Return (x, y) of the center of cell containing provided text 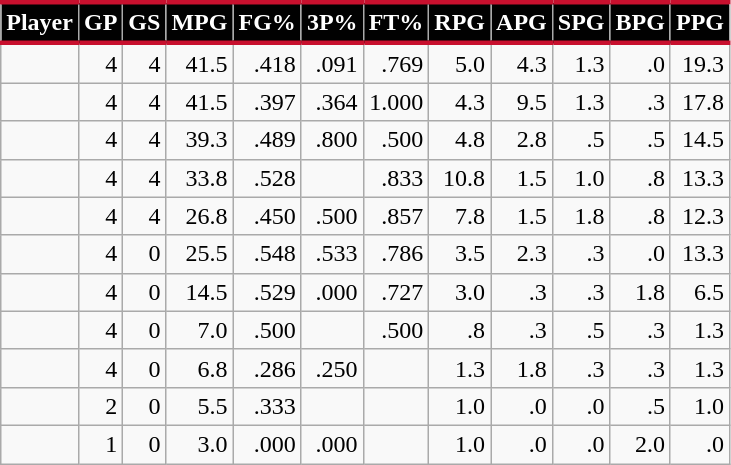
.533 (332, 254)
FG% (267, 22)
.418 (267, 63)
7.0 (200, 330)
MPG (200, 22)
.727 (396, 292)
5.5 (200, 406)
2.8 (522, 140)
6.8 (200, 368)
.548 (267, 254)
39.3 (200, 140)
RPG (460, 22)
3.5 (460, 254)
7.8 (460, 216)
.800 (332, 140)
.833 (396, 178)
.528 (267, 178)
.333 (267, 406)
.091 (332, 63)
SPG (581, 22)
.857 (396, 216)
.286 (267, 368)
.450 (267, 216)
17.8 (700, 102)
GS (144, 22)
33.8 (200, 178)
25.5 (200, 254)
2.0 (640, 444)
2.3 (522, 254)
3P% (332, 22)
19.3 (700, 63)
2 (100, 406)
.529 (267, 292)
Player (40, 22)
BPG (640, 22)
9.5 (522, 102)
1.000 (396, 102)
4.8 (460, 140)
.786 (396, 254)
.397 (267, 102)
PPG (700, 22)
APG (522, 22)
6.5 (700, 292)
1 (100, 444)
10.8 (460, 178)
5.0 (460, 63)
.489 (267, 140)
12.3 (700, 216)
GP (100, 22)
.250 (332, 368)
.769 (396, 63)
.364 (332, 102)
26.8 (200, 216)
FT% (396, 22)
